Determine the [X, Y] coordinate at the center of the cell enclosing the given text.  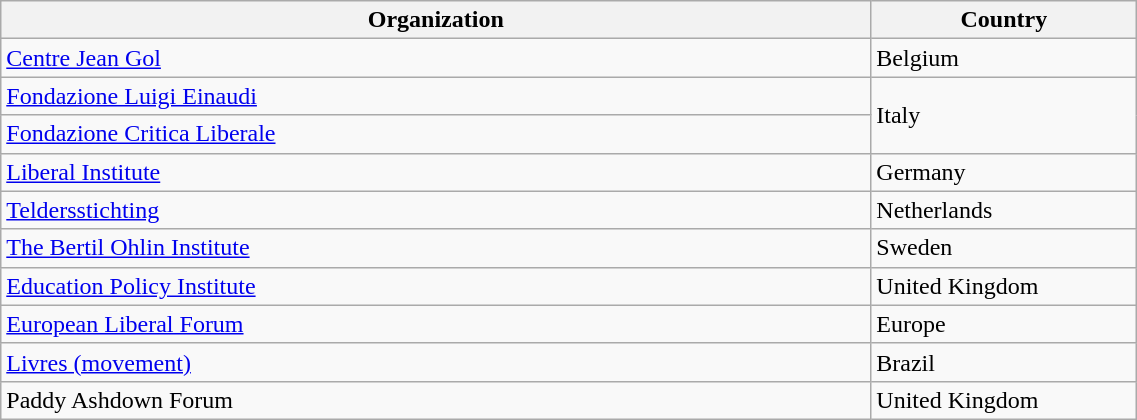
Fondazione Luigi Einaudi [436, 96]
Organization [436, 20]
Sweden [1004, 248]
Centre Jean Gol [436, 58]
Teldersstichting [436, 210]
Liberal Institute [436, 172]
Europe [1004, 324]
Paddy Ashdown Forum [436, 400]
European Liberal Forum [436, 324]
Education Policy Institute [436, 286]
Italy [1004, 115]
Germany [1004, 172]
Netherlands [1004, 210]
Fondazione Critica Liberale [436, 134]
Brazil [1004, 362]
Livres (movement) [436, 362]
Country [1004, 20]
The Bertil Ohlin Institute [436, 248]
Belgium [1004, 58]
